Extract the (x, y) coordinate from the center of the cell holding the provided text.  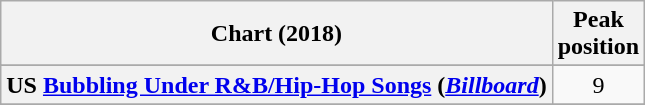
Peakposition (598, 34)
US Bubbling Under R&B/Hip-Hop Songs (Billboard) (276, 85)
Chart (2018) (276, 34)
9 (598, 85)
